For the text-containing cell, return its midpoint in [x, y] coordinate format. 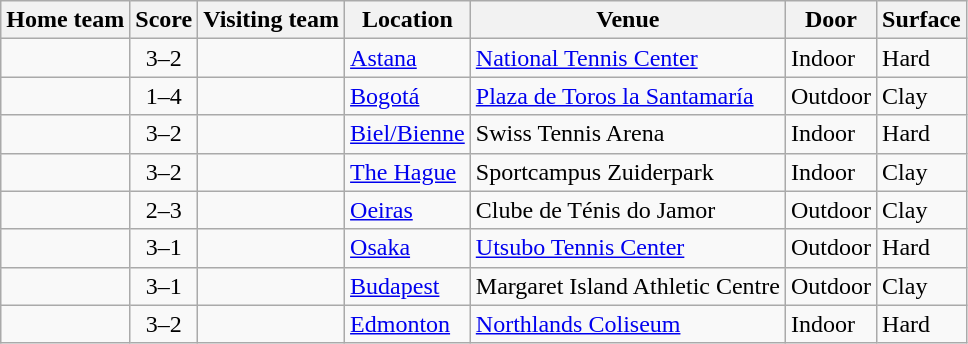
Swiss Tennis Arena [628, 134]
The Hague [408, 172]
Bogotá [408, 96]
Plaza de Toros la Santamaría [628, 96]
1–4 [164, 96]
Visiting team [272, 20]
Location [408, 20]
Edmonton [408, 324]
Osaka [408, 248]
Northlands Coliseum [628, 324]
Door [830, 20]
Biel/Bienne [408, 134]
Surface [922, 20]
Margaret Island Athletic Centre [628, 286]
Oeiras [408, 210]
Sportcampus Zuiderpark [628, 172]
Utsubo Tennis Center [628, 248]
Astana [408, 58]
Venue [628, 20]
Budapest [408, 286]
Home team [66, 20]
Score [164, 20]
National Tennis Center [628, 58]
Clube de Ténis do Jamor [628, 210]
2–3 [164, 210]
